Return the [x, y] coordinate for the center point of the cell that contains the specified text.  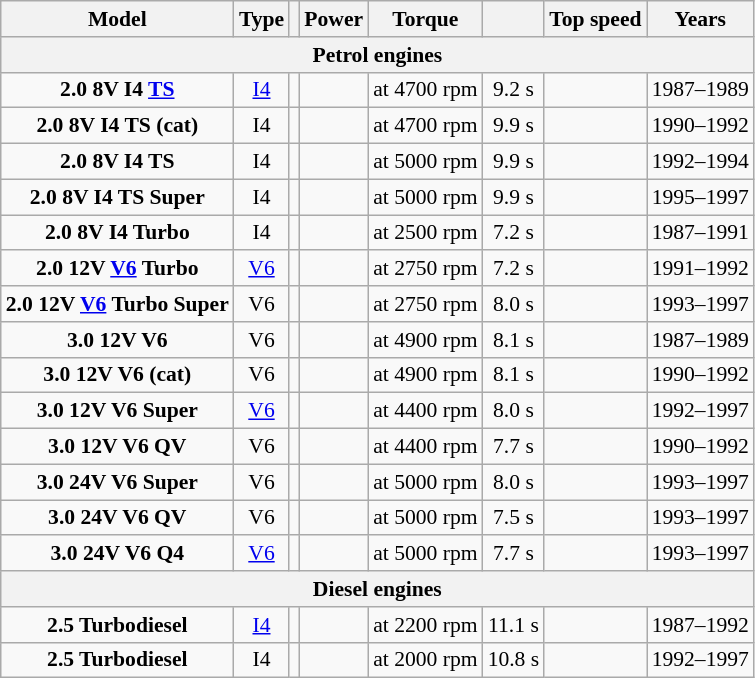
11.1 s [514, 625]
2.0 8V I4 TS Super [118, 197]
1992–1994 [700, 162]
Petrol engines [378, 55]
3.0 12V V6 Super [118, 411]
2.0 12V V6 Turbo [118, 269]
7.5 s [514, 518]
Power [334, 19]
Type [262, 19]
Years [700, 19]
at 2500 rpm [425, 233]
1987–1991 [700, 233]
Diesel engines [378, 589]
3.0 12V V6 [118, 340]
1987–1992 [700, 625]
Torque [425, 19]
2.0 12V V6 Turbo Super [118, 304]
9.2 s [514, 90]
3.0 24V V6 Super [118, 482]
3.0 12V V6 (cat) [118, 375]
2.0 8V I4 TS (cat) [118, 126]
1995–1997 [700, 197]
1991–1992 [700, 269]
Top speed [595, 19]
Model [118, 19]
at 2200 rpm [425, 625]
2.0 8V I4 Turbo [118, 233]
at 2000 rpm [425, 660]
10.8 s [514, 660]
3.0 12V V6 QV [118, 447]
3.0 24V V6 Q4 [118, 554]
3.0 24V V6 QV [118, 518]
